Locate the cell with the specified text and output its [x, y] center coordinate. 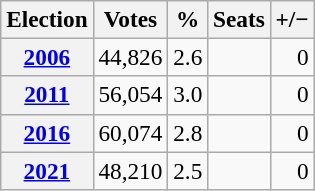
3.0 [188, 95]
48,210 [130, 170]
56,054 [130, 95]
2.6 [188, 57]
Seats [240, 19]
Votes [130, 19]
44,826 [130, 57]
2021 [47, 170]
% [188, 19]
2016 [47, 133]
2006 [47, 57]
Election [47, 19]
2.5 [188, 170]
2011 [47, 95]
60,074 [130, 133]
+/− [292, 19]
2.8 [188, 133]
